For the text-containing cell, return its midpoint in [X, Y] coordinate format. 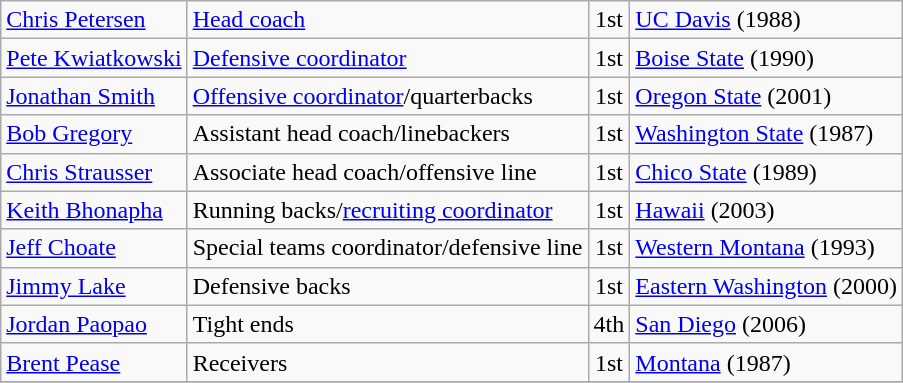
Head coach [388, 20]
Western Montana (1993) [766, 248]
Boise State (1990) [766, 58]
Jimmy Lake [94, 286]
Assistant head coach/linebackers [388, 134]
Oregon State (2001) [766, 96]
Chico State (1989) [766, 172]
Chris Strausser [94, 172]
Hawaii (2003) [766, 210]
Brent Pease [94, 362]
Bob Gregory [94, 134]
4th [609, 324]
Receivers [388, 362]
Associate head coach/offensive line [388, 172]
Special teams coordinator/defensive line [388, 248]
Jonathan Smith [94, 96]
Pete Kwiatkowski [94, 58]
Montana (1987) [766, 362]
Offensive coordinator/quarterbacks [388, 96]
Eastern Washington (2000) [766, 286]
Jeff Choate [94, 248]
Washington State (1987) [766, 134]
Chris Petersen [94, 20]
Tight ends [388, 324]
San Diego (2006) [766, 324]
Jordan Paopao [94, 324]
Defensive backs [388, 286]
Running backs/recruiting coordinator [388, 210]
Keith Bhonapha [94, 210]
UC Davis (1988) [766, 20]
Defensive coordinator [388, 58]
